Identify which cell holds the provided text, then report its [x, y] central coordinate. 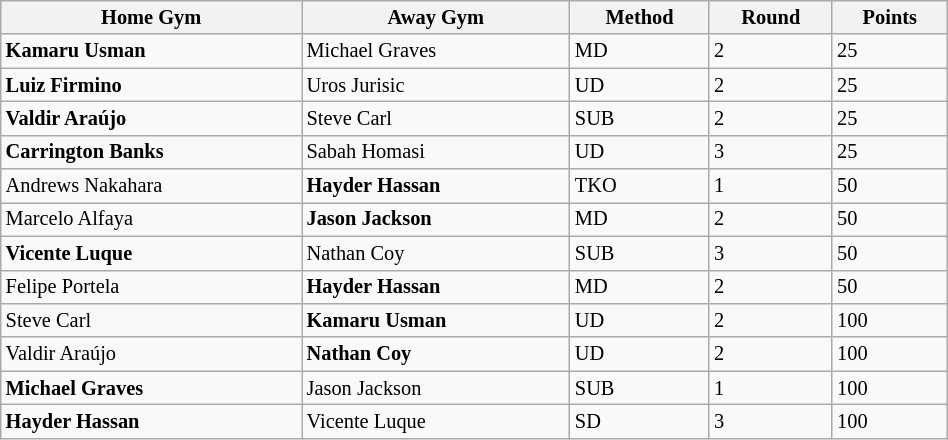
Marcelo Alfaya [152, 219]
Sabah Homasi [436, 152]
Points [890, 17]
TKO [640, 186]
Home Gym [152, 17]
Carrington Banks [152, 152]
Round [770, 17]
Uros Jurisic [436, 85]
Method [640, 17]
SD [640, 421]
Felipe Portela [152, 287]
Away Gym [436, 17]
Andrews Nakahara [152, 186]
Luiz Firmino [152, 85]
